Return [x, y] of the center of cell containing provided text 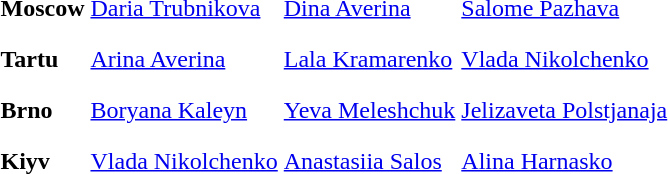
Arina Averina [184, 59]
Yeva Meleshchuk [370, 110]
Lala Kramarenko [370, 59]
Boryana Kaleyn [184, 110]
